Locate the cell with the specified text and output its [X, Y] center coordinate. 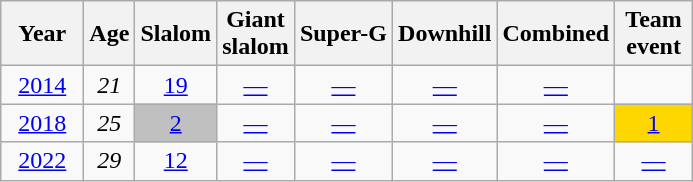
25 [110, 123]
29 [110, 161]
Team event [654, 34]
21 [110, 85]
Slalom [176, 34]
2 [176, 123]
19 [176, 85]
2018 [42, 123]
Combined [556, 34]
Giantslalom [256, 34]
Year [42, 34]
12 [176, 161]
Downhill [445, 34]
Super-G [343, 34]
1 [654, 123]
Age [110, 34]
2014 [42, 85]
2022 [42, 161]
